Provide the (X, Y) coordinate of the cell's center where the given text is located.  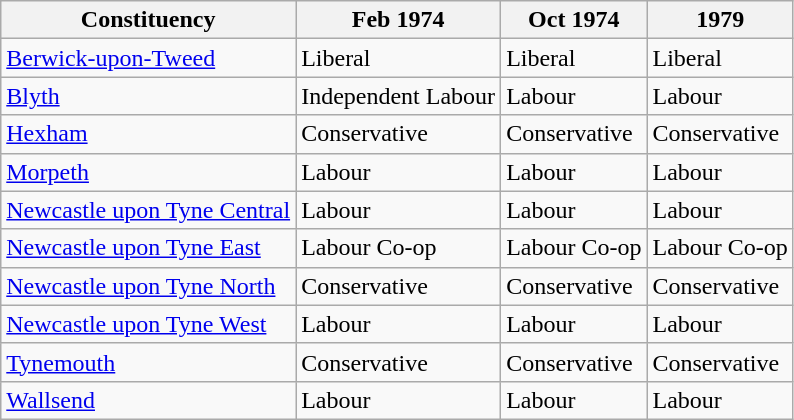
Newcastle upon Tyne North (148, 286)
Independent Labour (398, 96)
Hexham (148, 134)
Tynemouth (148, 362)
Oct 1974 (574, 20)
1979 (720, 20)
Feb 1974 (398, 20)
Newcastle upon Tyne West (148, 324)
Newcastle upon Tyne Central (148, 210)
Wallsend (148, 400)
Constituency (148, 20)
Newcastle upon Tyne East (148, 248)
Blyth (148, 96)
Berwick-upon-Tweed (148, 58)
Morpeth (148, 172)
